Provide the (X, Y) coordinate of the cell's center where the given text is located.  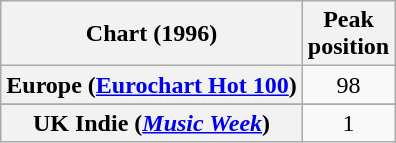
Europe (Eurochart Hot 100) (152, 85)
UK Indie (Music Week) (152, 123)
Peakposition (348, 34)
Chart (1996) (152, 34)
1 (348, 123)
98 (348, 85)
